Scan for the cell matching the given text and deliver its [x, y] coordinate at center. 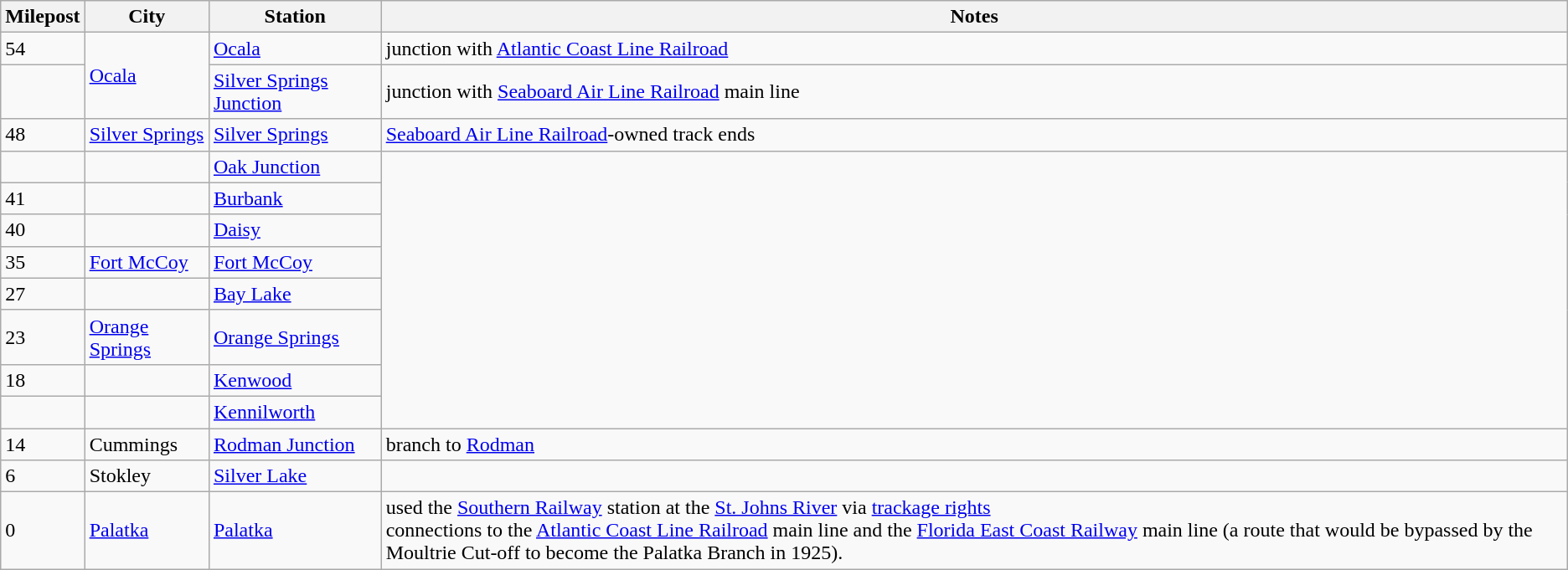
Oak Junction [295, 167]
18 [43, 380]
Kennilworth [295, 412]
Burbank [295, 198]
Station [295, 17]
0 [43, 531]
54 [43, 49]
Seaboard Air Line Railroad-owned track ends [974, 135]
City [147, 17]
Milepost [43, 17]
41 [43, 198]
23 [43, 336]
Silver Springs Junction [295, 92]
junction with Atlantic Coast Line Railroad [974, 49]
Rodman Junction [295, 444]
Notes [974, 17]
Kenwood [295, 380]
14 [43, 444]
Stokley [147, 476]
48 [43, 135]
27 [43, 294]
6 [43, 476]
Bay Lake [295, 294]
junction with Seaboard Air Line Railroad main line [974, 92]
branch to Rodman [974, 444]
Cummings [147, 444]
35 [43, 262]
Daisy [295, 230]
40 [43, 230]
Silver Lake [295, 476]
